Detect which cell encompasses the target text, then output its [x, y] center coordinate. 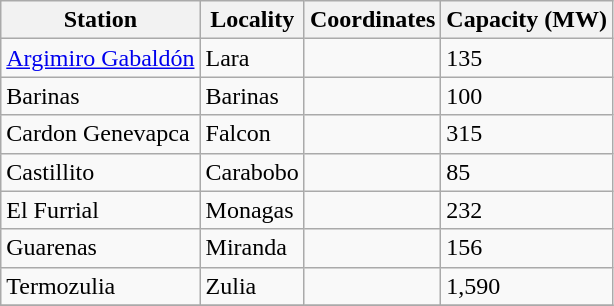
Falcon [252, 134]
Argimiro Gabaldón [100, 58]
Zulia [252, 286]
Termozulia [100, 286]
135 [527, 58]
Lara [252, 58]
Coordinates [372, 20]
315 [527, 134]
Castillito [100, 172]
Capacity (MW) [527, 20]
85 [527, 172]
156 [527, 248]
Locality [252, 20]
Cardon Genevapca [100, 134]
Miranda [252, 248]
Carabobo [252, 172]
Monagas [252, 210]
Guarenas [100, 248]
El Furrial [100, 210]
1,590 [527, 286]
100 [527, 96]
Station [100, 20]
232 [527, 210]
